Find where the given text appears and provide that cell's center as (x, y) coordinate. 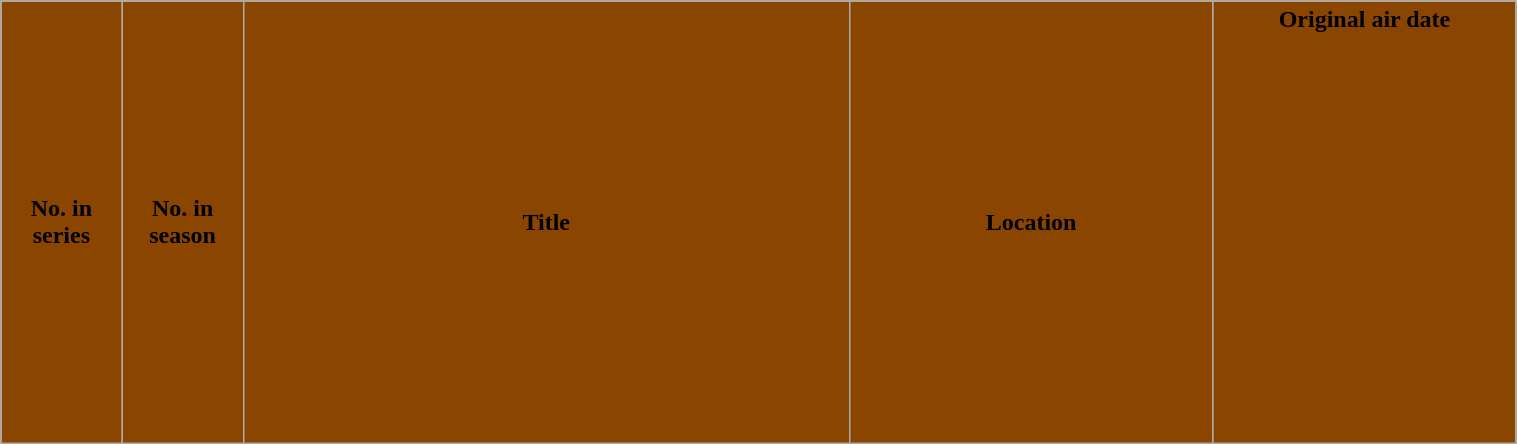
Title (546, 222)
Location (1031, 222)
No. inseason (182, 222)
Original air date (1364, 222)
No. inseries (62, 222)
